Find where the given text appears and provide that cell's center as [x, y] coordinate. 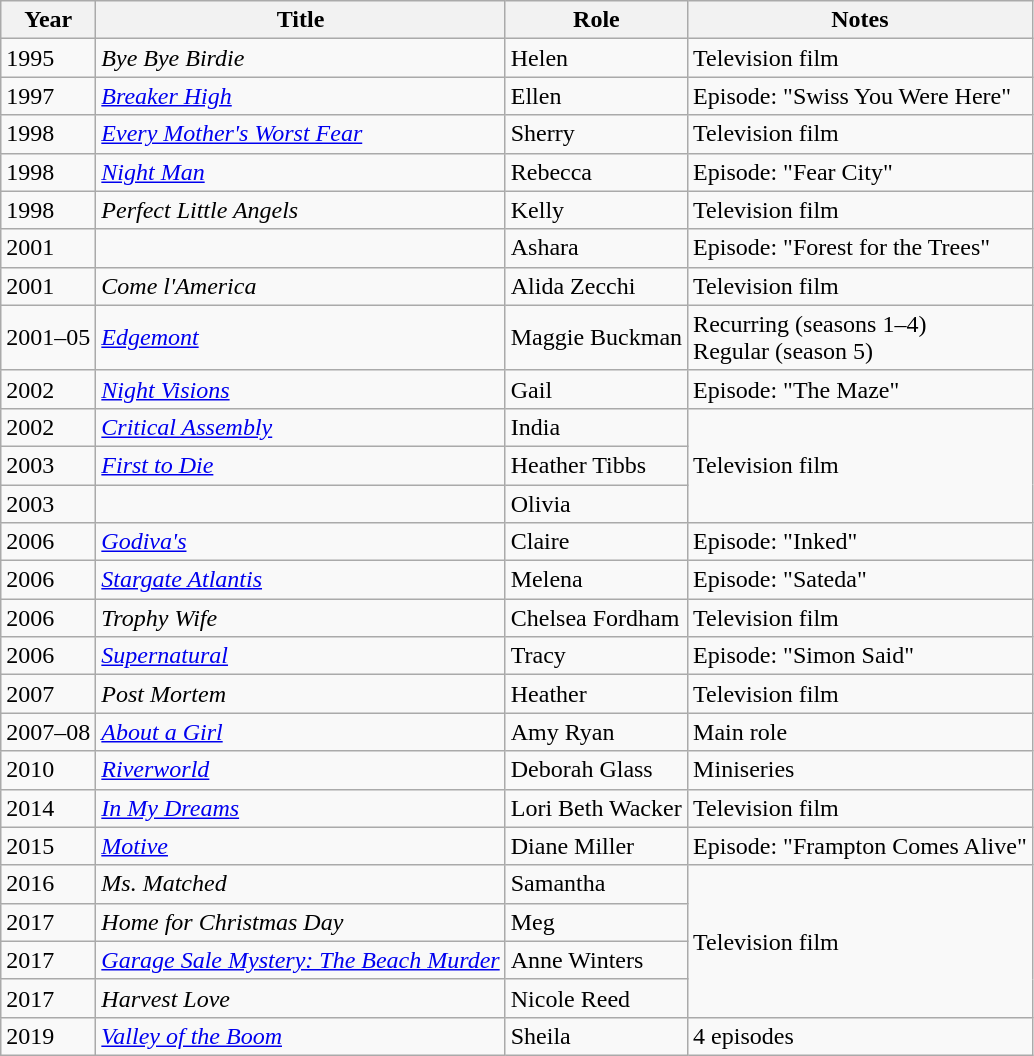
Recurring (seasons 1–4)Regular (season 5) [860, 338]
Heather Tibbs [596, 465]
Critical Assembly [300, 427]
Tracy [596, 656]
Bye Bye Birdie [300, 58]
Garage Sale Mystery: The Beach Murder [300, 960]
Episode: "Frampton Comes Alive" [860, 846]
2007–08 [48, 732]
Samantha [596, 884]
Episode: "Sateda" [860, 580]
Meg [596, 922]
Perfect Little Angels [300, 210]
Ashara [596, 248]
Post Mortem [300, 694]
2014 [48, 808]
Episode: "The Maze" [860, 389]
Valley of the Boom [300, 1036]
Riverworld [300, 770]
Episode: "Swiss You Were Here" [860, 96]
Olivia [596, 503]
Episode: "Simon Said" [860, 656]
Trophy Wife [300, 618]
First to Die [300, 465]
Episode: "Inked" [860, 542]
India [596, 427]
Heather [596, 694]
2015 [48, 846]
Miniseries [860, 770]
Episode: "Forest for the Trees" [860, 248]
Nicole Reed [596, 998]
2001–05 [48, 338]
Ms. Matched [300, 884]
Anne Winters [596, 960]
Sherry [596, 134]
Sheila [596, 1036]
Edgemont [300, 338]
Title [300, 20]
Gail [596, 389]
Episode: "Fear City" [860, 172]
Ellen [596, 96]
Year [48, 20]
Helen [596, 58]
Rebecca [596, 172]
About a Girl [300, 732]
2010 [48, 770]
Notes [860, 20]
Stargate Atlantis [300, 580]
Kelly [596, 210]
2016 [48, 884]
2019 [48, 1036]
Main role [860, 732]
2007 [48, 694]
Harvest Love [300, 998]
Amy Ryan [596, 732]
Lori Beth Wacker [596, 808]
Night Man [300, 172]
4 episodes [860, 1036]
Melena [596, 580]
Every Mother's Worst Fear [300, 134]
Alida Zecchi [596, 286]
Role [596, 20]
1995 [48, 58]
1997 [48, 96]
Supernatural [300, 656]
In My Dreams [300, 808]
Deborah Glass [596, 770]
Breaker High [300, 96]
Maggie Buckman [596, 338]
Diane Miller [596, 846]
Motive [300, 846]
Come l'America [300, 286]
Home for Christmas Day [300, 922]
Claire [596, 542]
Chelsea Fordham [596, 618]
Godiva's [300, 542]
Night Visions [300, 389]
